Identify which cell holds the provided text, then report its (X, Y) central coordinate. 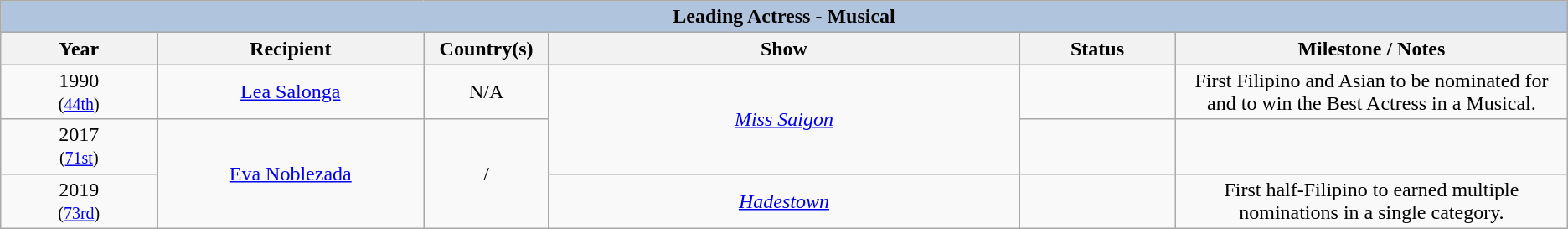
1990(44th) (79, 92)
Lea Salonga (291, 92)
Show (784, 49)
2017(71st) (79, 146)
Leading Actress - Musical (784, 17)
First half-Filipino to earned multiple nominations in a single category. (1372, 201)
Status (1097, 49)
Recipient (291, 49)
N/A (487, 92)
Miss Saigon (784, 119)
Country(s) (487, 49)
/ (487, 174)
2019(73rd) (79, 201)
Milestone / Notes (1372, 49)
Hadestown (784, 201)
Year (79, 49)
First Filipino and Asian to be nominated for and to win the Best Actress in a Musical. (1372, 92)
Eva Noblezada (291, 174)
